Capture the cell that displays the provided text and extract its [x, y] central coordinate. 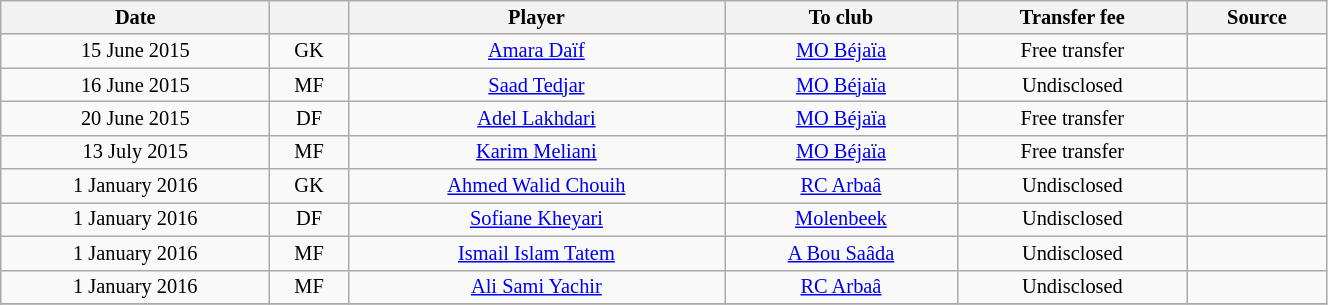
Player [536, 17]
A Bou Saâda [842, 253]
Molenbeek [842, 219]
Karim Meliani [536, 152]
16 June 2015 [136, 85]
Amara Daïf [536, 51]
Ahmed Walid Chouih [536, 186]
13 July 2015 [136, 152]
20 June 2015 [136, 118]
15 June 2015 [136, 51]
Source [1256, 17]
Transfer fee [1072, 17]
Saad Tedjar [536, 85]
Adel Lakhdari [536, 118]
To club [842, 17]
Date [136, 17]
Sofiane Kheyari [536, 219]
Ali Sami Yachir [536, 287]
Ismail Islam Tatem [536, 253]
